Detect which cell encompasses the target text, then output its (x, y) center coordinate. 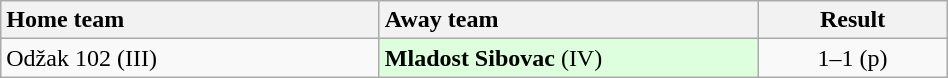
Mladost Sibovac (IV) (568, 58)
Odžak 102 (III) (190, 58)
Result (852, 20)
1–1 (p) (852, 58)
Away team (568, 20)
Home team (190, 20)
